Output the [X, Y] coordinate of the center of the cell containing the given text.  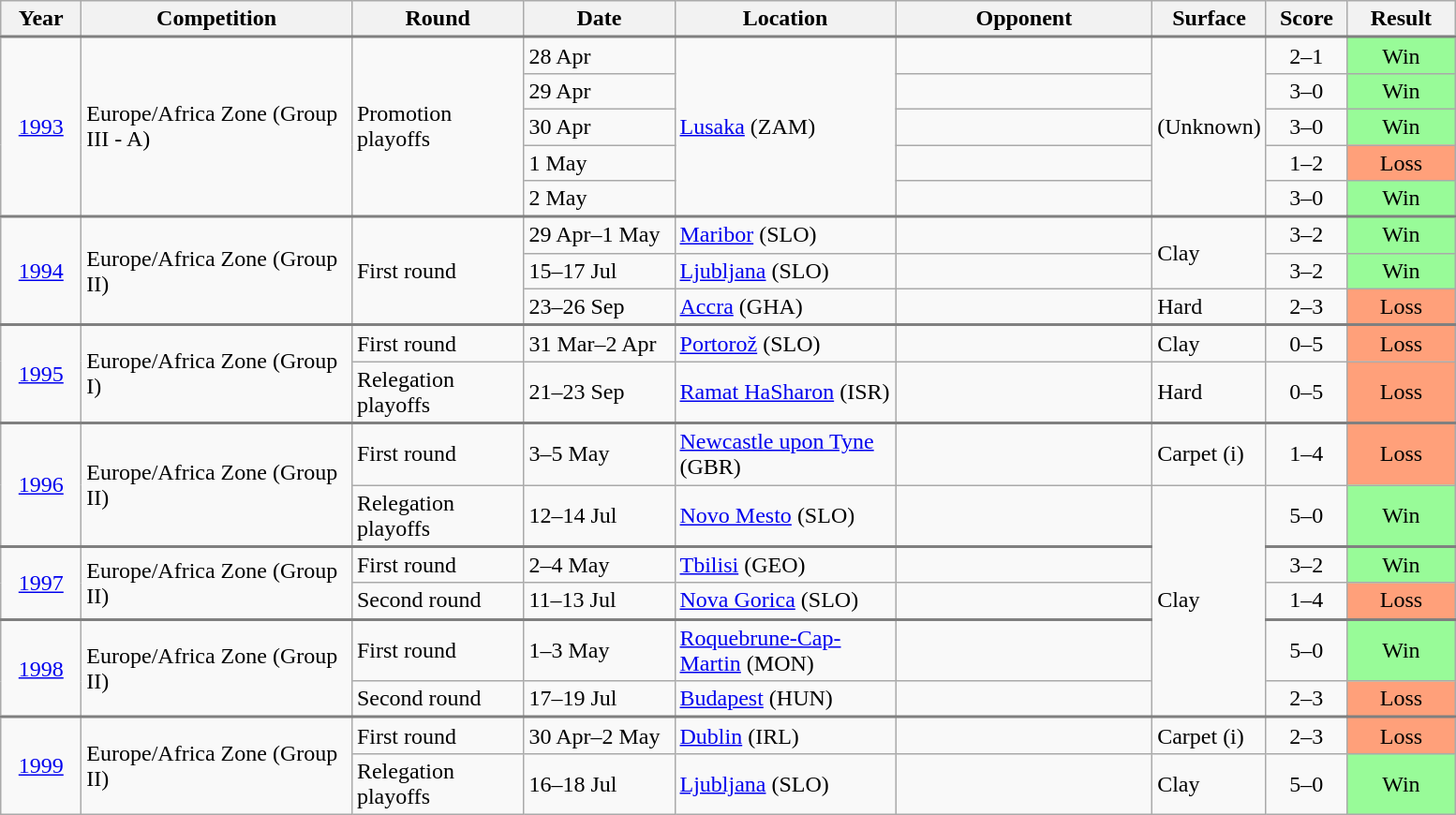
Surface [1210, 19]
Novo Mesto (SLO) [785, 516]
Maribor (SLO) [785, 234]
1995 [41, 375]
Europe/Africa Zone (Group I) [217, 375]
Accra (GHA) [785, 307]
Round [438, 19]
Score [1306, 19]
1997 [41, 583]
2 May [600, 199]
1996 [41, 485]
31 Mar–2 Apr [600, 343]
Opponent [1024, 19]
11–13 Jul [600, 601]
30 Apr [600, 126]
(Unknown) [1210, 127]
Europe/Africa Zone (Group III - A) [217, 127]
Promotion playoffs [438, 127]
Newcastle upon Tyne (GBR) [785, 454]
2–1 [1306, 56]
Roquebrune-Cap-Martin (MON) [785, 650]
Lusaka (ZAM) [785, 127]
28 Apr [600, 56]
17–19 Jul [600, 699]
1 May [600, 162]
2–4 May [600, 564]
29 Apr–1 May [600, 234]
1–2 [1306, 162]
1–3 May [600, 650]
30 Apr–2 May [600, 736]
Result [1401, 19]
Nova Gorica (SLO) [785, 601]
16–18 Jul [600, 783]
Year [41, 19]
15–17 Jul [600, 271]
Date [600, 19]
Portorož (SLO) [785, 343]
3–5 May [600, 454]
Dublin (IRL) [785, 736]
1999 [41, 766]
1994 [41, 271]
Competition [217, 19]
29 Apr [600, 91]
Location [785, 19]
Budapest (HUN) [785, 699]
21–23 Sep [600, 393]
23–26 Sep [600, 307]
1998 [41, 669]
12–14 Jul [600, 516]
Tbilisi (GEO) [785, 564]
Ramat HaSharon (ISR) [785, 393]
1993 [41, 127]
